Find where the given text appears and provide that cell's center as [x, y] coordinate. 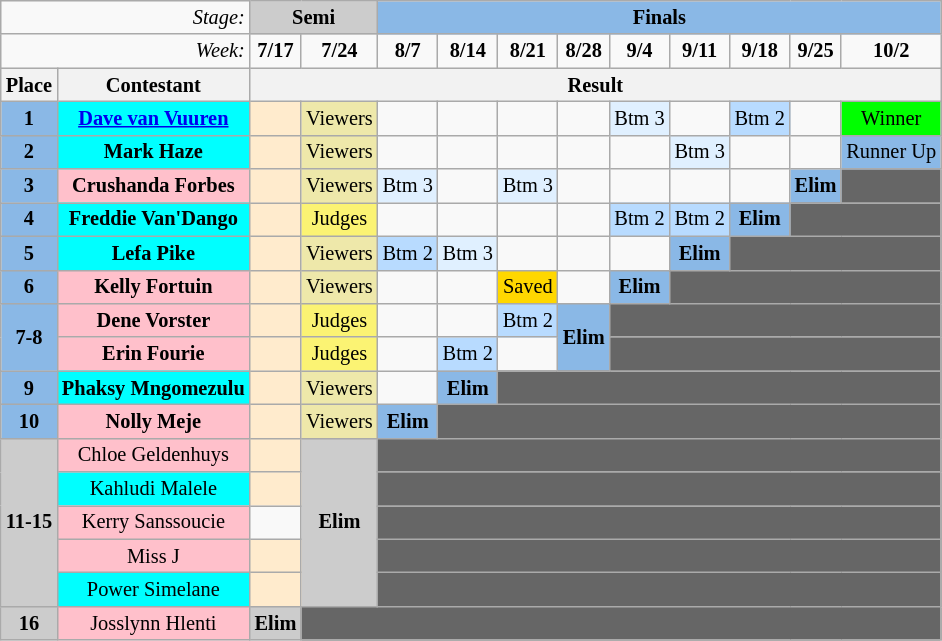
3 [29, 186]
16 [29, 623]
7/24 [339, 51]
8/28 [584, 51]
Finals [660, 17]
Erin Fourie [154, 354]
Josslynn Hlenti [154, 623]
8/14 [468, 51]
Kerry Sanssoucie [154, 522]
5 [29, 253]
Freddie Van'Dango [154, 219]
Lefa Pike [154, 253]
Semi [314, 17]
Stage: [126, 17]
Kahludi Malele [154, 489]
Runner Up [891, 152]
7-8 [29, 336]
7/17 [276, 51]
4 [29, 219]
Result [596, 85]
Winner [891, 118]
Saved [528, 287]
1 [29, 118]
9/18 [760, 51]
Chloe Geldenhuys [154, 455]
Dene Vorster [154, 320]
9/25 [816, 51]
2 [29, 152]
Miss J [154, 556]
8/7 [408, 51]
Kelly Fortuin [154, 287]
Crushanda Forbes [154, 186]
9/11 [700, 51]
9 [29, 388]
Nolly Meje [154, 421]
8/21 [528, 51]
Mark Haze [154, 152]
6 [29, 287]
10/2 [891, 51]
Contestant [154, 85]
9/4 [639, 51]
Power Simelane [154, 589]
Place [29, 85]
Dave van Vuuren [154, 118]
Phaksy Mngomezulu [154, 388]
11-15 [29, 522]
Week: [126, 51]
10 [29, 421]
